Pinpoint the cell where the given text exists, returning its [X, Y] midpoint coordinate. 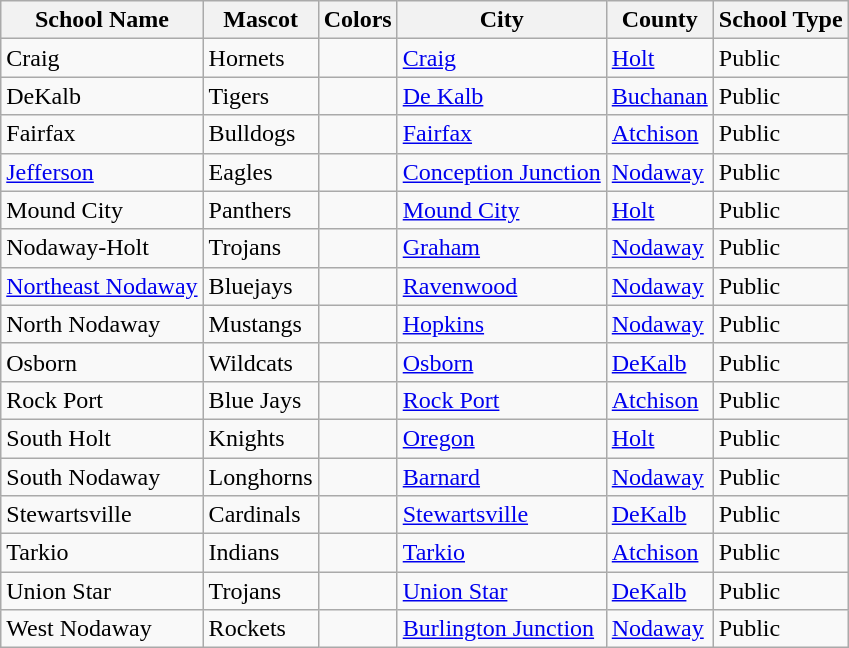
Hopkins [502, 324]
Ravenwood [502, 286]
Burlington Junction [502, 629]
Conception Junction [502, 172]
Blue Jays [260, 400]
School Name [102, 20]
Longhorns [260, 477]
Northeast Nodaway [102, 286]
Wildcats [260, 362]
Knights [260, 438]
City [502, 20]
Nodaway-Holt [102, 248]
Bulldogs [260, 134]
Panthers [260, 210]
Indians [260, 553]
Oregon [502, 438]
Eagles [260, 172]
South Nodaway [102, 477]
Colors [358, 20]
South Holt [102, 438]
Graham [502, 248]
West Nodaway [102, 629]
Mascot [260, 20]
Rockets [260, 629]
North Nodaway [102, 324]
County [660, 20]
Cardinals [260, 515]
School Type [780, 20]
Tigers [260, 96]
Barnard [502, 477]
Buchanan [660, 96]
Bluejays [260, 286]
Mustangs [260, 324]
Hornets [260, 58]
Jefferson [102, 172]
De Kalb [502, 96]
